Provide the [x, y] coordinate of the cell's center where the given text is located.  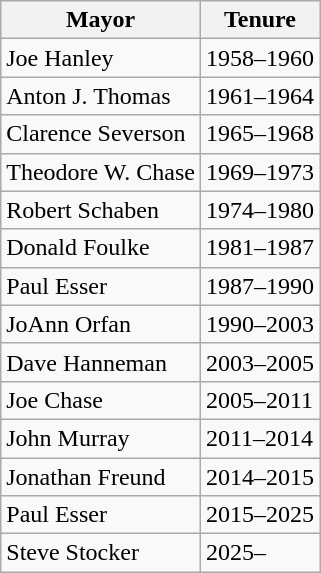
1974–1980 [260, 210]
Donald Foulke [101, 248]
1987–1990 [260, 286]
Anton J. Thomas [101, 96]
Steve Stocker [101, 553]
1969–1973 [260, 172]
Robert Schaben [101, 210]
1981–1987 [260, 248]
Dave Hanneman [101, 362]
2025– [260, 553]
Joe Chase [101, 400]
2005–2011 [260, 400]
2003–2005 [260, 362]
2011–2014 [260, 438]
Mayor [101, 20]
Theodore W. Chase [101, 172]
2015–2025 [260, 515]
Tenure [260, 20]
John Murray [101, 438]
Jonathan Freund [101, 477]
1990–2003 [260, 324]
1958–1960 [260, 58]
Joe Hanley [101, 58]
1965–1968 [260, 134]
JoAnn Orfan [101, 324]
Clarence Severson [101, 134]
2014–2015 [260, 477]
1961–1964 [260, 96]
